Return the [x, y] coordinate for the center point of the cell that contains the specified text.  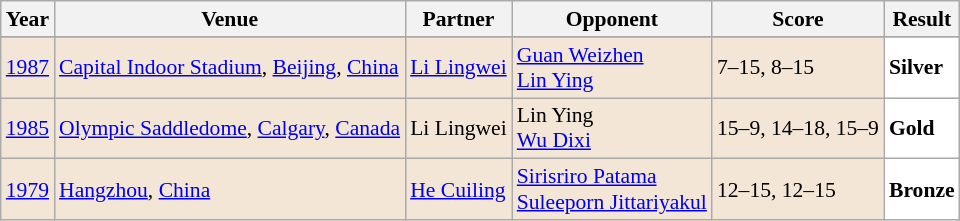
Year [28, 19]
7–15, 8–15 [798, 68]
15–9, 14–18, 15–9 [798, 128]
12–15, 12–15 [798, 190]
1985 [28, 128]
Result [922, 19]
Bronze [922, 190]
Gold [922, 128]
Venue [230, 19]
Capital Indoor Stadium, Beijing, China [230, 68]
Lin Ying Wu Dixi [612, 128]
1987 [28, 68]
Olympic Saddledome, Calgary, Canada [230, 128]
Partner [458, 19]
Sirisriro Patama Suleeporn Jittariyakul [612, 190]
Hangzhou, China [230, 190]
Guan Weizhen Lin Ying [612, 68]
Opponent [612, 19]
Silver [922, 68]
Score [798, 19]
He Cuiling [458, 190]
1979 [28, 190]
